Detect which cell encompasses the target text, then output its (x, y) center coordinate. 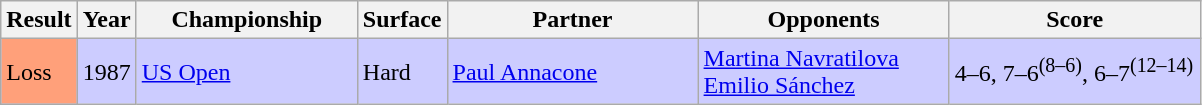
4–6, 7–6(8–6), 6–7(12–14) (1074, 72)
Partner (572, 20)
Year (106, 20)
US Open (246, 72)
Opponents (824, 20)
Loss (39, 72)
Martina Navratilova Emilio Sánchez (824, 72)
Surface (402, 20)
Result (39, 20)
Score (1074, 20)
Championship (246, 20)
Hard (402, 72)
1987 (106, 72)
Paul Annacone (572, 72)
